Capture the cell that displays the provided text and extract its [X, Y] central coordinate. 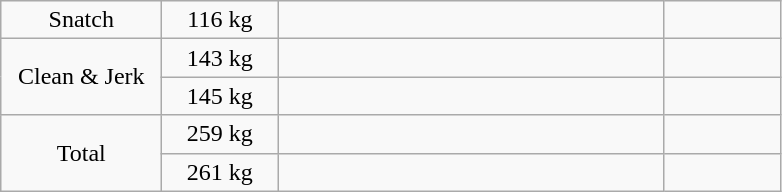
143 kg [220, 58]
116 kg [220, 20]
Snatch [82, 20]
261 kg [220, 172]
145 kg [220, 96]
259 kg [220, 134]
Total [82, 153]
Clean & Jerk [82, 77]
